From the cell containing the given text, extract its center point as (X, Y) coordinate. 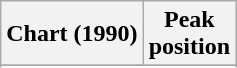
Peakposition (189, 34)
Chart (1990) (72, 34)
